Output the (x, y) coordinate of the center of the cell containing the given text.  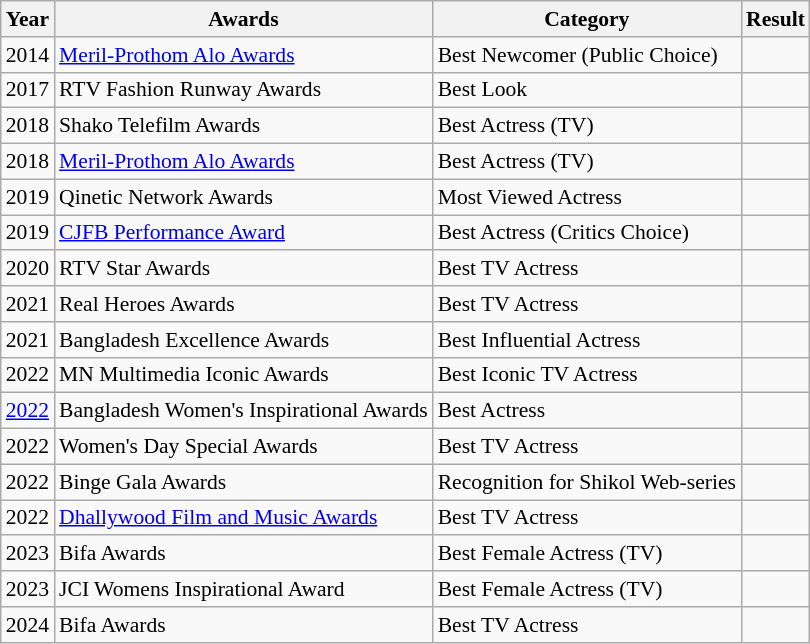
Result (776, 19)
RTV Fashion Runway Awards (244, 90)
Qinetic Network Awards (244, 197)
2014 (28, 55)
Best Actress (587, 411)
Best Iconic TV Actress (587, 375)
Best Actress (Critics Choice) (587, 233)
RTV Star Awards (244, 269)
MN Multimedia Iconic Awards (244, 375)
Women's Day Special Awards (244, 447)
Most Viewed Actress (587, 197)
2024 (28, 625)
Shako Telefilm Awards (244, 126)
Year (28, 19)
Best Influential Actress (587, 340)
Best Newcomer (Public Choice) (587, 55)
CJFB Performance Award (244, 233)
Category (587, 19)
2020 (28, 269)
Real Heroes Awards (244, 304)
JCI Womens Inspirational Award (244, 589)
Best Look (587, 90)
Bangladesh Excellence Awards (244, 340)
2017 (28, 90)
Bangladesh Women's Inspirational Awards (244, 411)
Binge Gala Awards (244, 482)
Dhallywood Film and Music Awards (244, 518)
Awards (244, 19)
Recognition for Shikol Web-series (587, 482)
